Identify which cell holds the provided text, then report its (x, y) central coordinate. 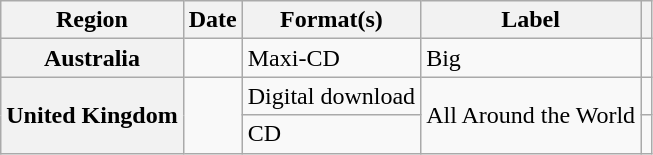
Australia (92, 58)
Region (92, 20)
Big (531, 58)
Label (531, 20)
Format(s) (331, 20)
Digital download (331, 96)
All Around the World (531, 115)
Date (212, 20)
United Kingdom (92, 115)
Maxi-CD (331, 58)
CD (331, 134)
